Return (X, Y) of the center of cell containing provided text 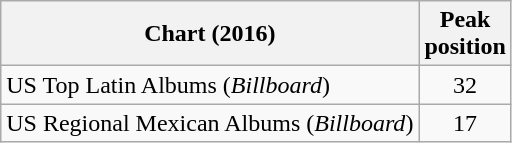
US Regional Mexican Albums (Billboard) (210, 123)
17 (465, 123)
US Top Latin Albums (Billboard) (210, 85)
Peakposition (465, 34)
Chart (2016) (210, 34)
32 (465, 85)
